Search for the cell housing the specified text and yield its [X, Y] center coordinate. 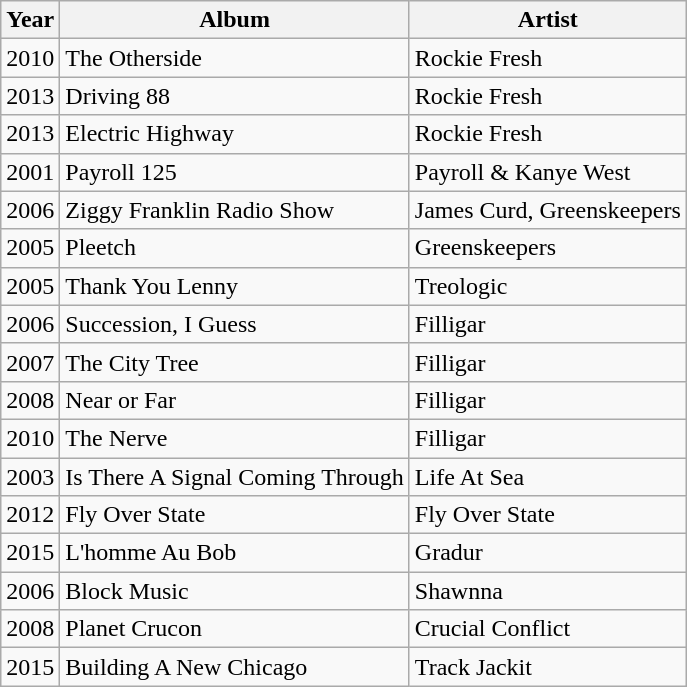
The City Tree [235, 362]
Greenskeepers [548, 248]
Electric Highway [235, 134]
Shawnna [548, 591]
Life At Sea [548, 477]
Succession, I Guess [235, 324]
Payroll & Kanye West [548, 172]
The Nerve [235, 438]
Gradur [548, 553]
Crucial Conflict [548, 629]
2012 [30, 515]
The Otherside [235, 58]
Payroll 125 [235, 172]
Is There A Signal Coming Through [235, 477]
Pleetch [235, 248]
L'homme Au Bob [235, 553]
Track Jackit [548, 667]
Driving 88 [235, 96]
Artist [548, 20]
Treologic [548, 286]
Year [30, 20]
James Curd, Greenskeepers [548, 210]
Near or Far [235, 400]
Planet Crucon [235, 629]
2007 [30, 362]
Album [235, 20]
2001 [30, 172]
Block Music [235, 591]
Thank You Lenny [235, 286]
Building A New Chicago [235, 667]
Ziggy Franklin Radio Show [235, 210]
2003 [30, 477]
